For the text-containing cell, return its midpoint in [x, y] coordinate format. 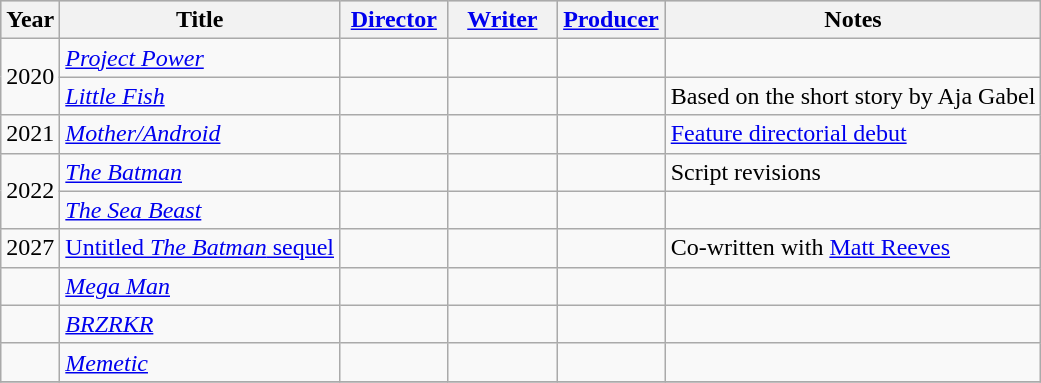
BRZRKR [200, 324]
2020 [30, 77]
Co-written with Matt Reeves [853, 248]
Script revisions [853, 172]
2021 [30, 134]
Untitled The Batman sequel [200, 248]
Mega Man [200, 286]
Notes [853, 20]
Director [394, 20]
2022 [30, 191]
The Sea Beast [200, 210]
2027 [30, 248]
Feature directorial debut [853, 134]
Little Fish [200, 96]
Writer [502, 20]
Mother/Android [200, 134]
Title [200, 20]
Project Power [200, 58]
Memetic [200, 362]
The Batman [200, 172]
Producer [612, 20]
Year [30, 20]
Based on the short story by Aja Gabel [853, 96]
